From the cell containing the given text, extract its center point as [x, y] coordinate. 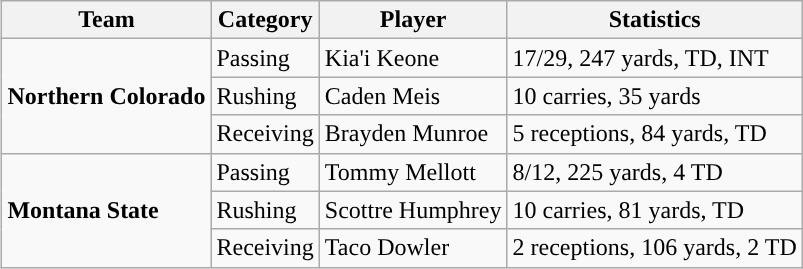
Kia'i Keone [413, 58]
Category [265, 20]
Taco Dowler [413, 248]
Player [413, 20]
Northern Colorado [106, 96]
Team [106, 20]
Tommy Mellott [413, 172]
Scottre Humphrey [413, 210]
10 carries, 35 yards [654, 96]
10 carries, 81 yards, TD [654, 210]
Brayden Munroe [413, 134]
2 receptions, 106 yards, 2 TD [654, 248]
17/29, 247 yards, TD, INT [654, 58]
5 receptions, 84 yards, TD [654, 134]
Statistics [654, 20]
Montana State [106, 210]
8/12, 225 yards, 4 TD [654, 172]
Caden Meis [413, 96]
